Extract the (X, Y) coordinate from the center of the cell holding the provided text.  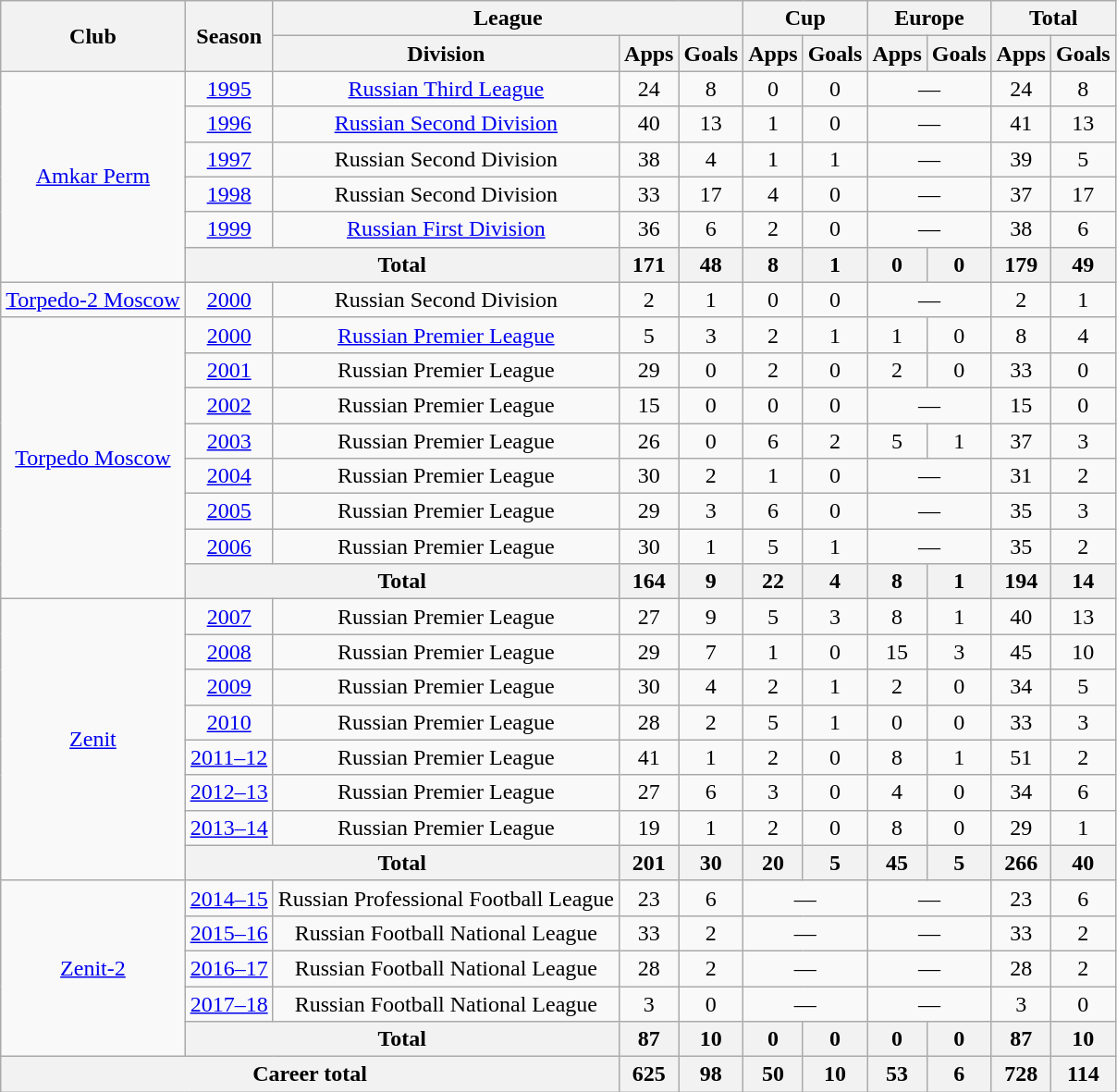
Torpedo Moscow (92, 458)
2004 (229, 476)
171 (649, 264)
2007 (229, 617)
31 (1021, 476)
7 (711, 652)
Zenit (92, 740)
19 (649, 828)
2010 (229, 722)
2012–13 (229, 792)
201 (649, 863)
14 (1083, 582)
Amkar Perm (92, 177)
164 (649, 582)
Career total (311, 1074)
22 (773, 582)
Russian Professional Football League (446, 898)
2001 (229, 370)
2003 (229, 441)
2002 (229, 405)
Europe (929, 18)
League (509, 18)
Russian First Division (446, 229)
36 (649, 229)
Zenit-2 (92, 968)
39 (1021, 159)
2015–16 (229, 933)
2014–15 (229, 898)
26 (649, 441)
98 (711, 1074)
Division (446, 54)
194 (1021, 582)
728 (1021, 1074)
1999 (229, 229)
Cup (805, 18)
Season (229, 36)
1997 (229, 159)
179 (1021, 264)
2011–12 (229, 757)
48 (711, 264)
Russian Third League (446, 89)
49 (1083, 264)
20 (773, 863)
625 (649, 1074)
114 (1083, 1074)
Club (92, 36)
2006 (229, 546)
53 (897, 1074)
2013–14 (229, 828)
2009 (229, 687)
2016–17 (229, 968)
Torpedo-2 Moscow (92, 300)
1996 (229, 124)
266 (1021, 863)
50 (773, 1074)
1998 (229, 194)
2017–18 (229, 1003)
51 (1021, 757)
2008 (229, 652)
1995 (229, 89)
2005 (229, 511)
